Output the (X, Y) coordinate of the center of the cell containing the given text.  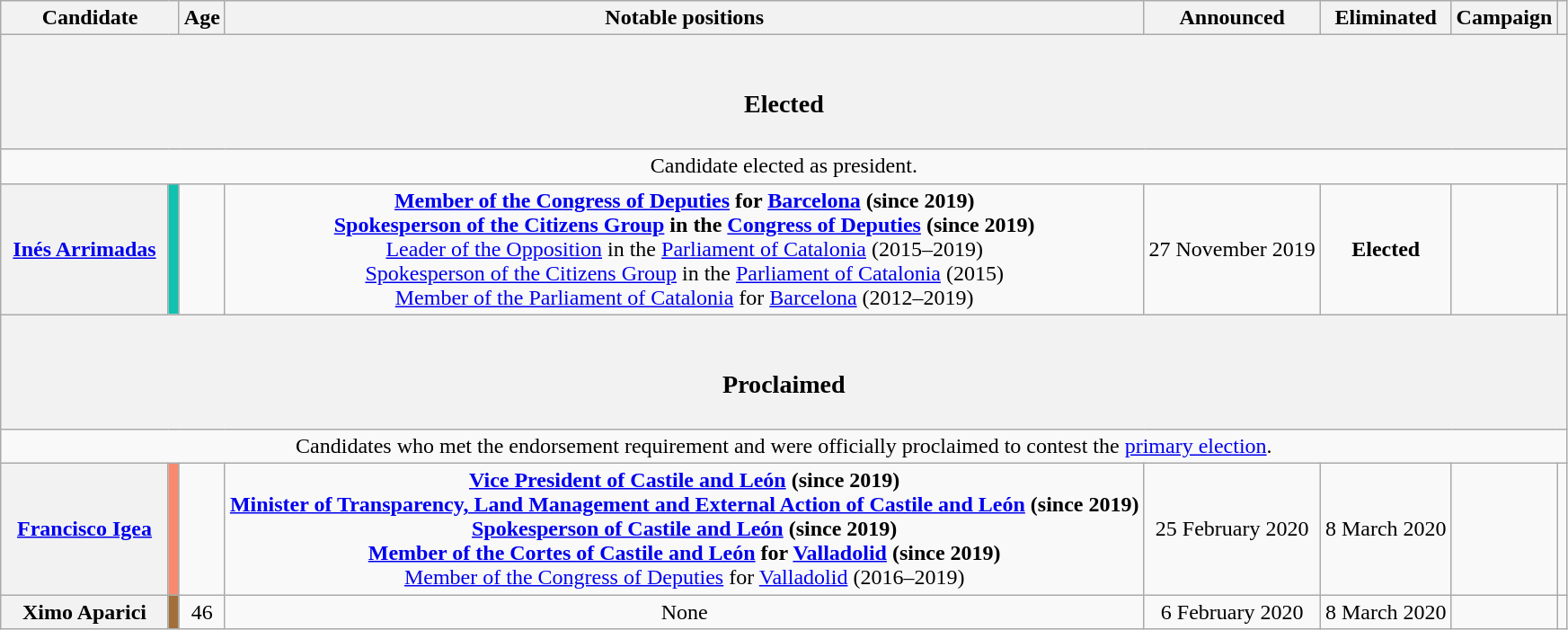
Candidates who met the endorsement requirement and were officially proclaimed to contest the primary election. (784, 446)
Proclaimed (784, 372)
Announced (1232, 18)
46 (201, 612)
27 November 2019 (1232, 249)
Ximo Aparici (84, 612)
Notable positions (685, 18)
Campaign (1504, 18)
6 February 2020 (1232, 612)
Inés Arrimadas (84, 249)
Eliminated (1386, 18)
25 February 2020 (1232, 528)
None (685, 612)
Age (201, 18)
Candidate (90, 18)
Francisco Igea (84, 528)
Candidate elected as president. (784, 166)
